Capture the cell that displays the provided text and extract its [x, y] central coordinate. 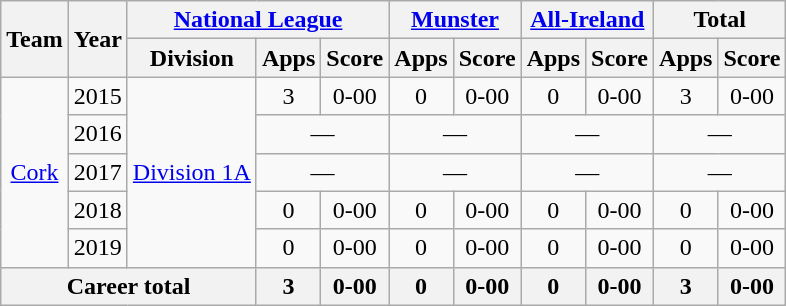
National League [258, 20]
2016 [98, 134]
All-Ireland [587, 20]
2019 [98, 248]
Total [720, 20]
Munster [455, 20]
Cork [35, 172]
Division [192, 58]
2018 [98, 210]
Career total [129, 286]
Team [35, 39]
Year [98, 39]
Division 1A [192, 172]
2015 [98, 96]
2017 [98, 172]
